Locate the cell with the specified text and output its [x, y] center coordinate. 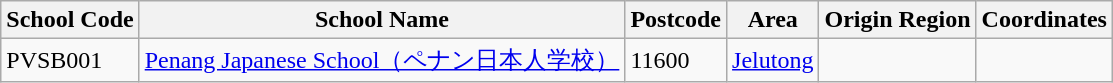
PVSB001 [70, 60]
Penang Japanese School（ペナン日本人学校） [382, 60]
Coordinates [1044, 20]
Postcode [676, 20]
Area [773, 20]
Origin Region [898, 20]
School Name [382, 20]
11600 [676, 60]
School Code [70, 20]
Jelutong [773, 60]
